Find where the given text appears and provide that cell's center as [x, y] coordinate. 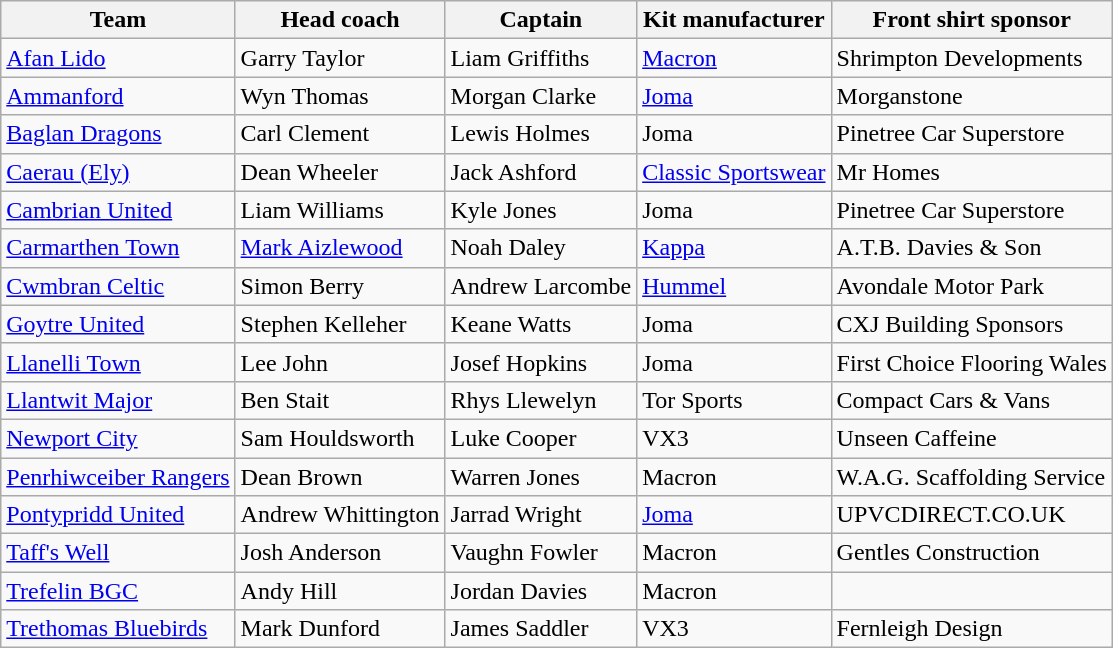
Gentles Construction [972, 553]
Garry Taylor [340, 58]
Morgan Clarke [541, 96]
Shrimpton Developments [972, 58]
Unseen Caffeine [972, 438]
Lewis Holmes [541, 134]
Rhys Llewelyn [541, 400]
Trethomas Bluebirds [118, 629]
Josef Hopkins [541, 362]
Simon Berry [340, 286]
Cwmbran Celtic [118, 286]
Afan Lido [118, 58]
Stephen Kelleher [340, 324]
Andrew Whittington [340, 515]
Lee John [340, 362]
Noah Daley [541, 248]
Penrhiwceiber Rangers [118, 477]
First Choice Flooring Wales [972, 362]
UPVCDIRECT.CO.UK [972, 515]
Llantwit Major [118, 400]
CXJ Building Sponsors [972, 324]
Newport City [118, 438]
Captain [541, 20]
Avondale Motor Park [972, 286]
Dean Wheeler [340, 172]
Goytre United [118, 324]
Carl Clement [340, 134]
Liam Griffiths [541, 58]
Compact Cars & Vans [972, 400]
Caerau (Ely) [118, 172]
Warren Jones [541, 477]
Mr Homes [972, 172]
Jarrad Wright [541, 515]
Kyle Jones [541, 210]
Dean Brown [340, 477]
Tor Sports [734, 400]
Fernleigh Design [972, 629]
Team [118, 20]
Mark Dunford [340, 629]
Ben Stait [340, 400]
Taff's Well [118, 553]
Andy Hill [340, 591]
Pontypridd United [118, 515]
James Saddler [541, 629]
Cambrian United [118, 210]
Josh Anderson [340, 553]
Jordan Davies [541, 591]
Baglan Dragons [118, 134]
Classic Sportswear [734, 172]
Llanelli Town [118, 362]
Hummel [734, 286]
Andrew Larcombe [541, 286]
Mark Aizlewood [340, 248]
Ammanford [118, 96]
Wyn Thomas [340, 96]
Keane Watts [541, 324]
Kit manufacturer [734, 20]
Vaughn Fowler [541, 553]
Sam Houldsworth [340, 438]
Trefelin BGC [118, 591]
W.A.G. Scaffolding Service [972, 477]
Front shirt sponsor [972, 20]
Liam Williams [340, 210]
Luke Cooper [541, 438]
Carmarthen Town [118, 248]
Head coach [340, 20]
Jack Ashford [541, 172]
A.T.B. Davies & Son [972, 248]
Kappa [734, 248]
Morganstone [972, 96]
